Pinpoint the cell where the given text exists, returning its (x, y) midpoint coordinate. 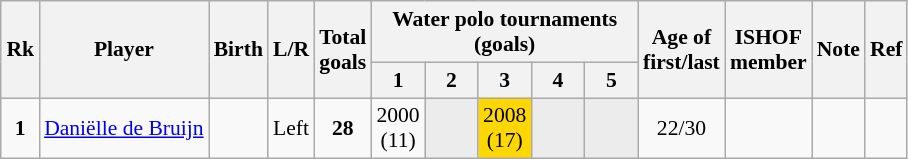
2008(17) (504, 128)
2000(11) (398, 128)
4 (558, 80)
ISHOFmember (768, 50)
Player (124, 50)
Totalgoals (342, 50)
Birth (238, 50)
Age offirst/last (682, 50)
Left (291, 128)
Note (838, 50)
Daniëlle de Bruijn (124, 128)
5 (612, 80)
22/30 (682, 128)
Ref (886, 50)
L/R (291, 50)
Rk (20, 50)
28 (342, 128)
3 (504, 80)
Water polo tournaments(goals) (504, 32)
2 (452, 80)
